Capture the cell that displays the provided text and extract its (x, y) central coordinate. 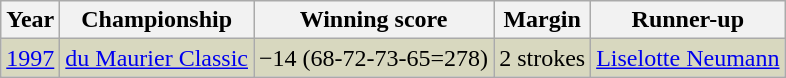
Year (30, 20)
2 strokes (542, 58)
1997 (30, 58)
Margin (542, 20)
Liselotte Neumann (688, 58)
Championship (157, 20)
Winning score (374, 20)
Runner-up (688, 20)
du Maurier Classic (157, 58)
−14 (68-72-73-65=278) (374, 58)
